Provide the (x, y) coordinate of the cell's center where the given text is located.  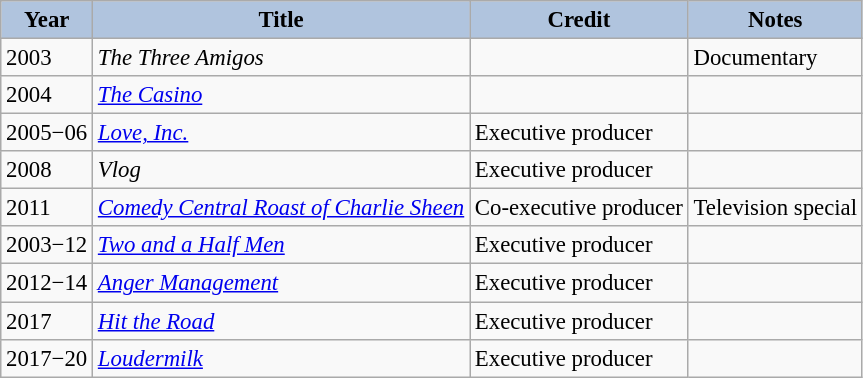
Notes (775, 20)
2005−06 (47, 133)
2017 (47, 321)
2011 (47, 208)
The Three Amigos (282, 58)
2003 (47, 58)
Credit (580, 20)
Vlog (282, 170)
The Casino (282, 95)
2008 (47, 170)
2017−20 (47, 358)
Two and a Half Men (282, 245)
2003−12 (47, 245)
Love, Inc. (282, 133)
Hit the Road (282, 321)
Comedy Central Roast of Charlie Sheen (282, 208)
2004 (47, 95)
Anger Management (282, 283)
Title (282, 20)
Documentary (775, 58)
2012−14 (47, 283)
Loudermilk (282, 358)
Television special (775, 208)
Co-executive producer (580, 208)
Year (47, 20)
